Identify which cell holds the provided text, then report its (x, y) central coordinate. 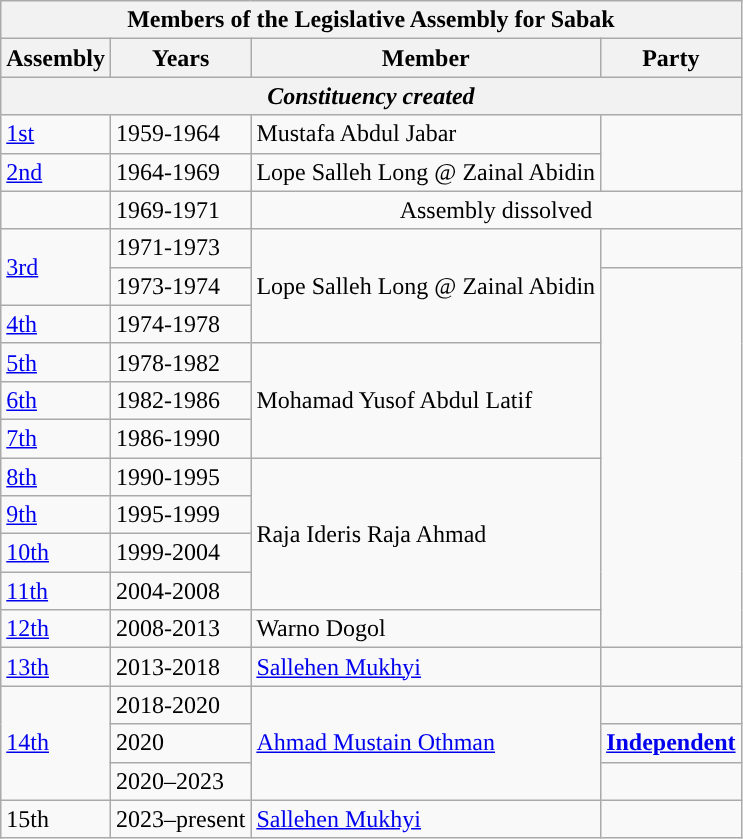
1971-1973 (180, 248)
Members of the Legislative Assembly for Sabak (371, 20)
Ahmad Mustain Othman (426, 743)
4th (56, 324)
2004-2008 (180, 591)
Member (426, 58)
9th (56, 515)
2008-2013 (180, 629)
Independent (671, 743)
3rd (56, 267)
15th (56, 819)
1959-1964 (180, 134)
11th (56, 591)
Mohamad Yusof Abdul Latif (426, 400)
Mustafa Abdul Jabar (426, 134)
1978-1982 (180, 362)
Constituency created (371, 96)
1st (56, 134)
Warno Dogol (426, 629)
8th (56, 477)
2020 (180, 743)
Assembly (56, 58)
1974-1978 (180, 324)
1990-1995 (180, 477)
Raja Ideris Raja Ahmad (426, 534)
2018-2020 (180, 705)
1973-1974 (180, 286)
6th (56, 400)
1964-1969 (180, 172)
2nd (56, 172)
1995-1999 (180, 515)
13th (56, 667)
5th (56, 362)
2013-2018 (180, 667)
2020–2023 (180, 781)
1999-2004 (180, 553)
Years (180, 58)
2023–present (180, 819)
1982-1986 (180, 400)
10th (56, 553)
7th (56, 438)
1969-1971 (180, 210)
14th (56, 743)
Assembly dissolved (496, 210)
Party (671, 58)
12th (56, 629)
1986-1990 (180, 438)
